For the text-containing cell, return its midpoint in (x, y) coordinate format. 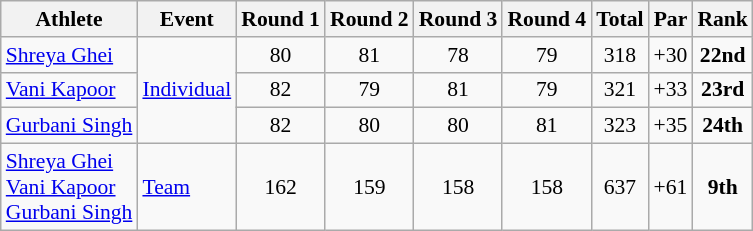
Event (186, 19)
+30 (671, 55)
23rd (722, 90)
78 (458, 55)
159 (370, 188)
Round 2 (370, 19)
Rank (722, 19)
323 (620, 126)
Shreya GheiVani KapoorGurbani Singh (70, 188)
Vani Kapoor (70, 90)
Athlete (70, 19)
22nd (722, 55)
9th (722, 188)
Par (671, 19)
318 (620, 55)
162 (280, 188)
+35 (671, 126)
+61 (671, 188)
637 (620, 188)
24th (722, 126)
Round 3 (458, 19)
Total (620, 19)
321 (620, 90)
Team (186, 188)
Round 4 (546, 19)
+33 (671, 90)
Gurbani Singh (70, 126)
Round 1 (280, 19)
Shreya Ghei (70, 55)
Individual (186, 90)
